From the cell containing the given text, extract its center point as [x, y] coordinate. 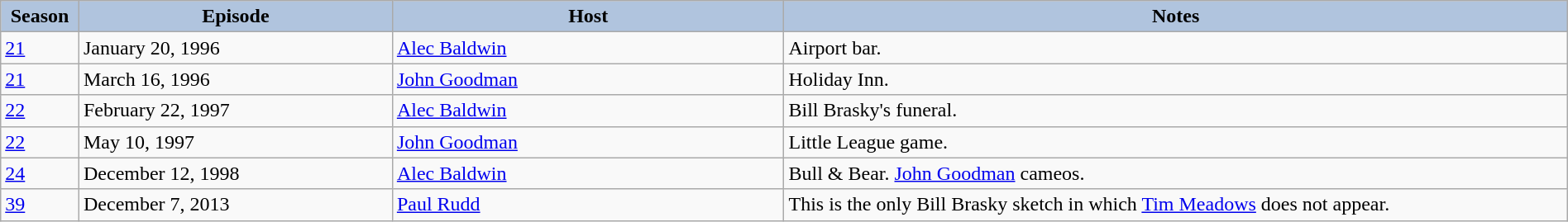
Season [40, 17]
Bill Brasky's funeral. [1176, 111]
May 10, 1997 [235, 142]
Episode [235, 17]
Airport bar. [1176, 48]
December 7, 2013 [235, 205]
Paul Rudd [588, 205]
Bull & Bear. John Goodman cameos. [1176, 173]
24 [40, 173]
March 16, 1996 [235, 79]
39 [40, 205]
Holiday Inn. [1176, 79]
February 22, 1997 [235, 111]
Little League game. [1176, 142]
Notes [1176, 17]
December 12, 1998 [235, 173]
This is the only Bill Brasky sketch in which Tim Meadows does not appear. [1176, 205]
January 20, 1996 [235, 48]
Host [588, 17]
